For the text-containing cell, return its midpoint in [x, y] coordinate format. 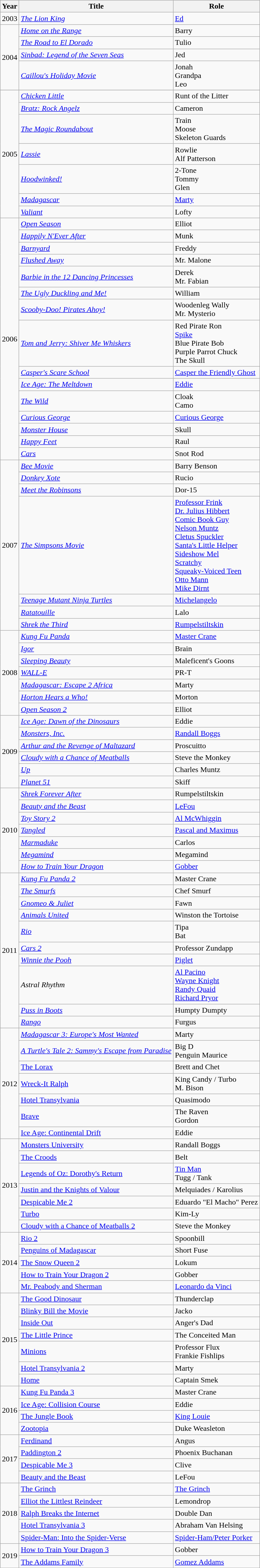
Monsters, Inc. [96, 733]
Sleeping Beauty [96, 661]
Bratz: Rock Angelz [96, 108]
Jed [217, 55]
Barry [217, 31]
Open Season [96, 224]
TrainMooseSkeleton Guards [217, 129]
Kung Fu Panda 3 [96, 1392]
Open Season 2 [96, 709]
2013 [10, 1185]
Spider-Ham/Peter Porker [217, 1537]
Cloudy with a Chance of Meatballs 2 [96, 1226]
Lokum [217, 1262]
The Lorax [96, 1067]
Anger's Dad [217, 1323]
Tangled [96, 830]
Rango [96, 1022]
Lofty [217, 212]
Animals United [96, 915]
Clive [217, 1465]
Tulio [217, 43]
PR-T [217, 673]
Big DPenguin Maurice [217, 1051]
2005 [10, 154]
Belt [217, 1157]
Proscuitto [217, 746]
2016 [10, 1410]
Gnomeo & Juliet [96, 903]
Ratatouille [96, 612]
Inside Out [96, 1323]
Woodenleg WallyMr. Mysterio [217, 309]
Meet the Robinsons [96, 490]
Hoodwinked! [96, 179]
Piglet [217, 960]
Zootopia [96, 1429]
Kim-Ly [217, 1214]
Scooby-Doo! Pirates Ahoy! [96, 309]
Rio [96, 931]
Thunderclap [217, 1299]
Rucio [217, 478]
Morton [217, 697]
A Turtle's Tale 2: Sammy's Escape from Paradise [96, 1051]
The Addams Family [96, 1562]
Ice Age: Continental Drift [96, 1133]
Chicken Little [96, 96]
Skull [217, 429]
Lalo [217, 612]
Melquiades / Karolius [217, 1190]
WALL-E [96, 673]
The Simpsons Movie [96, 545]
JonahGrandpaLeo [217, 75]
Raul [217, 441]
King Louie [217, 1417]
The Croods [96, 1157]
Igor [96, 649]
Jacko [217, 1311]
Humpty Dumpty [217, 1010]
Ice Age: Collision Course [96, 1404]
The Magic Roundabout [96, 129]
Flushed Away [96, 260]
Shrek Forever After [96, 794]
Justin and the Knights of Valour [96, 1190]
Madagascar [96, 200]
Barnyard [96, 248]
The Ugly Duckling and Me! [96, 293]
Freddy [217, 248]
Carlos [217, 842]
Duke Weasleton [217, 1429]
King Candy / TurboM. Bison [217, 1083]
Year [10, 6]
Phoenix Buchanan [217, 1453]
Eduardo "El Macho" Perez [217, 1202]
Short Fuse [217, 1250]
Al PacinoWayne KnightRandy QuaidRichard Pryor [217, 985]
The Little Prince [96, 1335]
Brave [96, 1116]
Brain [217, 649]
How to Train Your Dragon 2 [96, 1275]
Munk [217, 236]
Paddington 2 [96, 1453]
Leonardo da Vinci [217, 1287]
Minions [96, 1351]
Gomez Addams [217, 1562]
Chef Smurf [217, 891]
Lassie [96, 154]
Hotel Transylvania 3 [96, 1525]
2015 [10, 1339]
Cars 2 [96, 948]
Hotel Transylvania 2 [96, 1368]
DerekMr. Fabian [217, 277]
Lemondrop [217, 1501]
Winston the Tortoise [217, 915]
Double Dan [217, 1513]
Al McWhiggin [217, 818]
Dor-15 [217, 490]
Quasimodo [217, 1100]
Role [217, 6]
Horton Hears a Who! [96, 697]
Ferdinand [96, 1441]
Charles Muntz [217, 770]
Casper's Scare School [96, 372]
The Snow Queen 2 [96, 1262]
Red Pirate RonSpikeBlue Pirate BobPurple Parrot ChuckThe Skull [217, 343]
Despicable Me 3 [96, 1465]
The Smurfs [96, 891]
Professor FluxFrankie Fishlips [217, 1351]
2003 [10, 18]
Cloudy with a Chance of Meatballs [96, 758]
The Jungle Book [96, 1417]
Arthur and the Revenge of Maltazard [96, 746]
Cameron [217, 108]
Toy Story 2 [96, 818]
Bee Movie [96, 466]
Monster House [96, 429]
Casper the Friendly Ghost [217, 372]
2014 [10, 1262]
2010 [10, 830]
Professor Zundapp [217, 948]
Winnie the Pooh [96, 960]
2009 [10, 751]
Spider-Man: Into the Spider-Verse [96, 1537]
Ice Age: Dawn of the Dinosaurs [96, 721]
Donkey Xote [96, 478]
The RavenGordon [217, 1116]
Happily N'Ever After [96, 236]
Cars [96, 454]
Abraham Van Helsing [217, 1525]
The Road to El Dorado [96, 43]
2-ToneTommyGlen [217, 179]
2019 [10, 1556]
Ed [217, 18]
Angus [217, 1441]
Tin ManTugg / Tank [217, 1173]
Teenage Mutant Ninja Turtles [96, 600]
Blinky Bill the Movie [96, 1311]
2007 [10, 545]
Barbie in the 12 Dancing Princesses [96, 277]
Hotel Transylvania [96, 1100]
Legends of Oz: Dorothy's Return [96, 1173]
Fawn [217, 903]
Monsters University [96, 1145]
The Wild [96, 401]
Title [96, 6]
2018 [10, 1513]
Elliot the Littlest Reindeer [96, 1501]
Madagascar 3: Europe's Most Wanted [96, 1034]
CloakCamo [217, 401]
Madagascar: Escape 2 Africa [96, 685]
TipaBat [217, 931]
Penguins of Madagascar [96, 1250]
2017 [10, 1459]
Marmaduke [96, 842]
Captain Smek [217, 1380]
Maleficent's Goons [217, 661]
RowlieAlf Patterson [217, 154]
Ralph Breaks the Internet [96, 1513]
Barry Benson [217, 466]
Mr. Malone [217, 260]
Ice Age: The Meltdown [96, 384]
Turbo [96, 1214]
Rio 2 [96, 1238]
Runt of the Litter [217, 96]
2012 [10, 1083]
Up [96, 770]
Shrek the Third [96, 624]
How to Train Your Dragon [96, 867]
The Conceited Man [217, 1335]
Valiant [96, 212]
Tom and Jerry: Shiver Me Whiskers [96, 343]
Pascal and Maximus [217, 830]
2004 [10, 57]
Spoonbill [217, 1238]
Puss in Boots [96, 1010]
Mr. Peabody and Sherman [96, 1287]
The Good Dinosaur [96, 1299]
2008 [10, 673]
Furgus [217, 1022]
Skiff [217, 782]
2011 [10, 950]
Michelangelo [217, 600]
William [217, 293]
Home on the Range [96, 31]
Brett and Chet [217, 1067]
Despicable Me 2 [96, 1202]
Sinbad: Legend of the Seven Seas [96, 55]
Snot Rod [217, 454]
Happy Feet [96, 441]
The Lion King [96, 18]
2006 [10, 339]
How to Train Your Dragon 3 [96, 1550]
Astral Rhythm [96, 985]
Kung Fu Panda [96, 636]
Kung Fu Panda 2 [96, 879]
Home [96, 1380]
Planet 51 [96, 782]
Caillou's Holiday Movie [96, 75]
Wreck-It Ralph [96, 1083]
